Output the (X, Y) coordinate of the center of the cell containing the given text.  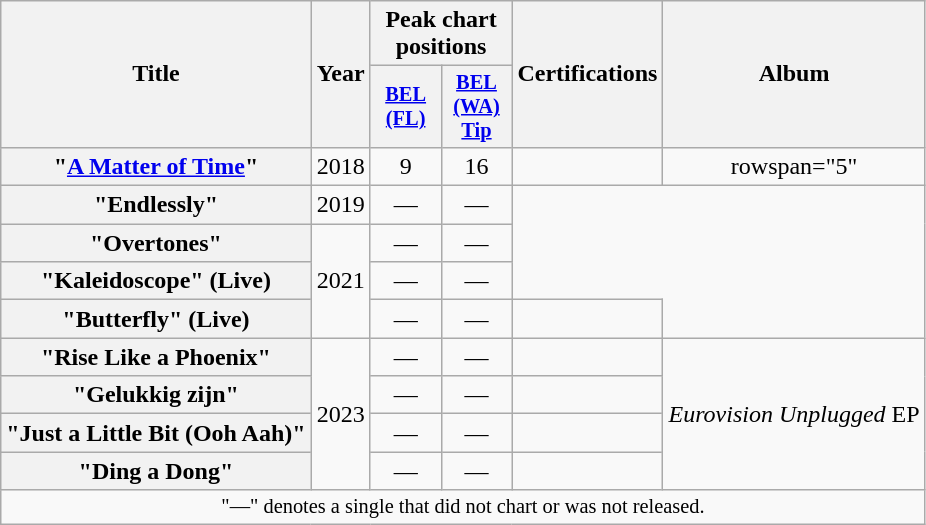
Album (794, 74)
rowspan="5" (794, 166)
"Gelukkig zijn" (156, 395)
Title (156, 74)
2023 (340, 414)
Peak chart positions (441, 34)
"Overtones" (156, 243)
BEL(FL) (406, 107)
16 (476, 166)
2018 (340, 166)
Year (340, 74)
9 (406, 166)
2019 (340, 205)
Certifications (588, 74)
"A Matter of Time" (156, 166)
"Butterfly" (Live) (156, 319)
"Endlessly" (156, 205)
"Just a Little Bit (Ooh Aah)" (156, 433)
"Rise Like a Phoenix" (156, 357)
"—" denotes a single that did not chart or was not released. (463, 507)
"Kaleidoscope" (Live) (156, 281)
"Ding a Dong" (156, 471)
Eurovision Unplugged EP (794, 414)
BEL(WA)Tip (476, 107)
2021 (340, 281)
